Determine the [X, Y] coordinate at the center of the cell enclosing the given text.  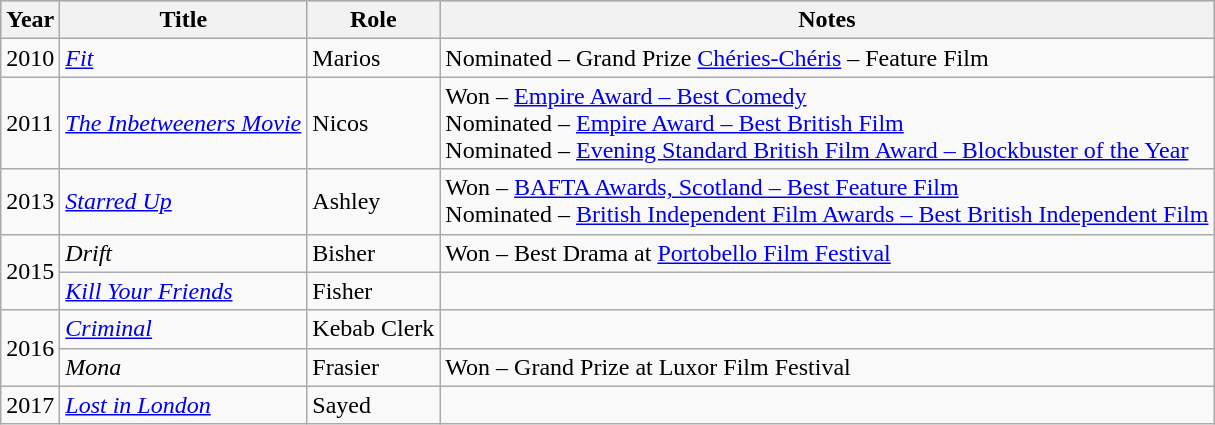
2016 [30, 348]
2010 [30, 58]
Nominated – Grand Prize Chéries-Chéris – Feature Film [827, 58]
Sayed [374, 405]
Fisher [374, 291]
Notes [827, 20]
2015 [30, 272]
Marios [374, 58]
Ashley [374, 202]
Kill Your Friends [184, 291]
Lost in London [184, 405]
Kebab Clerk [374, 329]
2017 [30, 405]
Title [184, 20]
Nicos [374, 123]
The Inbetweeners Movie [184, 123]
Fit [184, 58]
2011 [30, 123]
Drift [184, 253]
Mona [184, 367]
Won – BAFTA Awards, Scotland – Best Feature Film Nominated – British Independent Film Awards – Best British Independent Film [827, 202]
Won – Grand Prize at Luxor Film Festival [827, 367]
2013 [30, 202]
Criminal [184, 329]
Role [374, 20]
Bisher [374, 253]
Starred Up [184, 202]
Frasier [374, 367]
Year [30, 20]
Won – Best Drama at Portobello Film Festival [827, 253]
